Output the (X, Y) coordinate of the center of the cell containing the given text.  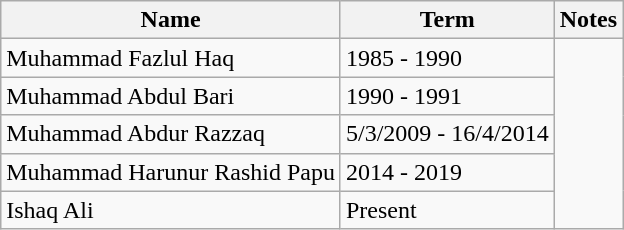
2014 - 2019 (447, 172)
Ishaq Ali (171, 210)
Muhammad Abdul Bari (171, 96)
1985 - 1990 (447, 58)
Muhammad Abdur Razzaq (171, 134)
5/3/2009 - 16/4/2014 (447, 134)
Term (447, 20)
Muhammad Harunur Rashid Papu (171, 172)
Name (171, 20)
1990 - 1991 (447, 96)
Muhammad Fazlul Haq (171, 58)
Notes (588, 20)
Present (447, 210)
